Scan for the cell matching the given text and deliver its [X, Y] coordinate at center. 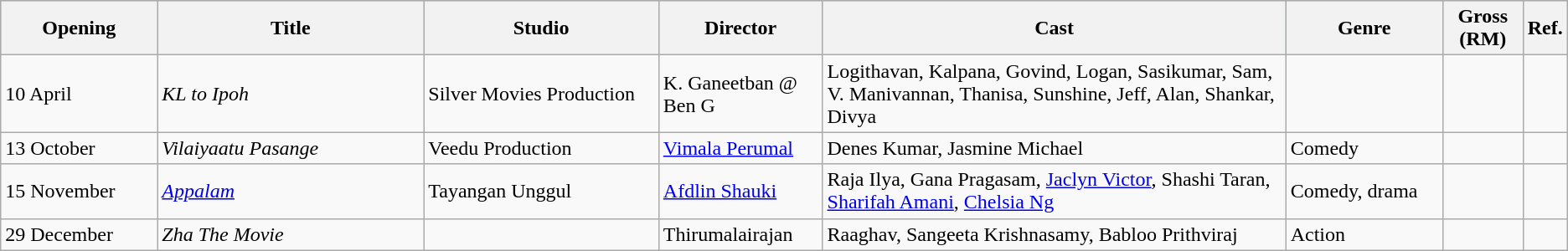
Director [740, 28]
Silver Movies Production [541, 94]
Veedu Production [541, 148]
Gross (RM) [1483, 28]
KL to Ipoh [291, 94]
Raja Ilya, Gana Pragasam, Jaclyn Victor, Shashi Taran, Sharifah Amani, Chelsia Ng [1054, 191]
29 December [79, 234]
Studio [541, 28]
Cast [1054, 28]
Vimala Perumal [740, 148]
Title [291, 28]
Comedy, drama [1364, 191]
Logithavan, Kalpana, Govind, Logan, Sasikumar, Sam, V. Manivannan, Thanisa, Sunshine, Jeff, Alan, Shankar, Divya [1054, 94]
Vilaiyaatu Pasange [291, 148]
Raaghav, Sangeeta Krishnasamy, Babloo Prithviraj [1054, 234]
Afdlin Shauki [740, 191]
Thirumalairajan [740, 234]
Comedy [1364, 148]
15 November [79, 191]
Action [1364, 234]
Tayangan Unggul [541, 191]
K. Ganeetban @ Ben G [740, 94]
10 April [79, 94]
Denes Kumar, Jasmine Michael [1054, 148]
Zha The Movie [291, 234]
Opening [79, 28]
Ref. [1545, 28]
Genre [1364, 28]
Appalam [291, 191]
13 October [79, 148]
